From the cell containing the given text, extract its center point as (X, Y) coordinate. 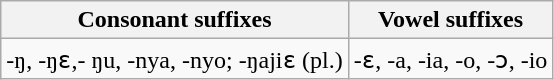
Vowel suffixes (450, 20)
Consonant suffixes (174, 20)
-ŋ, -ŋɛ,- ŋu, -nya, -nyo; -ŋajiɛ (pl.) (174, 59)
-ɛ, -a, -ia, -o, -ɔ, -io (450, 59)
